Scan for the cell matching the given text and deliver its (X, Y) coordinate at center. 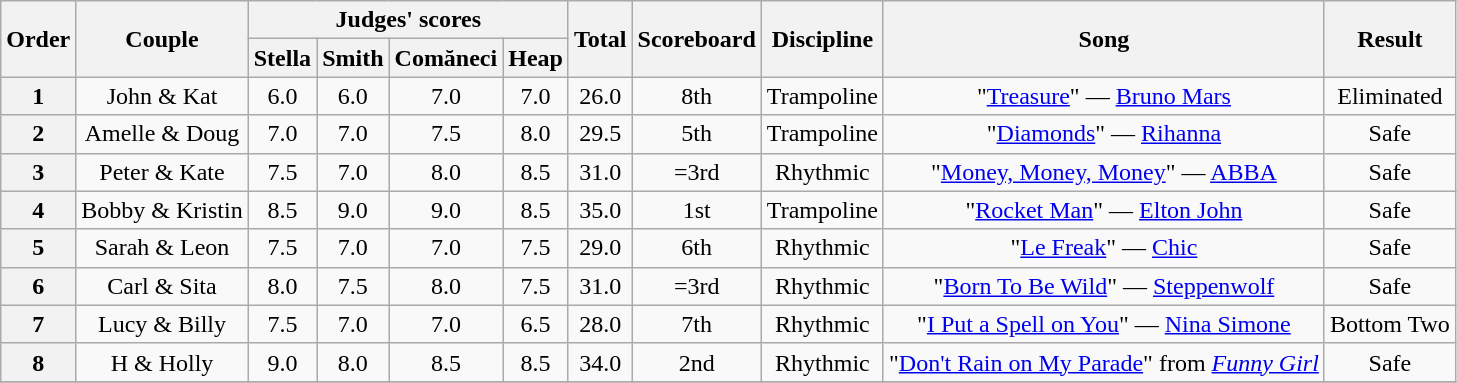
Result (1390, 39)
Heap (536, 58)
Judges' scores (408, 20)
Sarah & Leon (162, 248)
"Treasure" — Bruno Mars (1104, 96)
4 (38, 210)
"Money, Money, Money" — ABBA (1104, 172)
29.0 (600, 248)
Amelle & Doug (162, 134)
5th (696, 134)
Scoreboard (696, 39)
2 (38, 134)
"Rocket Man" — Elton John (1104, 210)
Total (600, 39)
Stella (282, 58)
Carl & Sita (162, 286)
2nd (696, 362)
"Born To Be Wild" — Steppenwolf (1104, 286)
John & Kat (162, 96)
Bottom Two (1390, 324)
Smith (353, 58)
Peter & Kate (162, 172)
Song (1104, 39)
3 (38, 172)
Couple (162, 39)
8th (696, 96)
"Don't Rain on My Parade" from Funny Girl (1104, 362)
26.0 (600, 96)
7th (696, 324)
6.5 (536, 324)
6 (38, 286)
34.0 (600, 362)
"Le Freak" — Chic (1104, 248)
H & Holly (162, 362)
Eliminated (1390, 96)
5 (38, 248)
"I Put a Spell on You" — Nina Simone (1104, 324)
7 (38, 324)
1 (38, 96)
35.0 (600, 210)
28.0 (600, 324)
29.5 (600, 134)
"Diamonds" — Rihanna (1104, 134)
Comăneci (446, 58)
Bobby & Kristin (162, 210)
8 (38, 362)
Lucy & Billy (162, 324)
1st (696, 210)
Discipline (822, 39)
6th (696, 248)
Order (38, 39)
